Find where the given text appears and provide that cell's center as [x, y] coordinate. 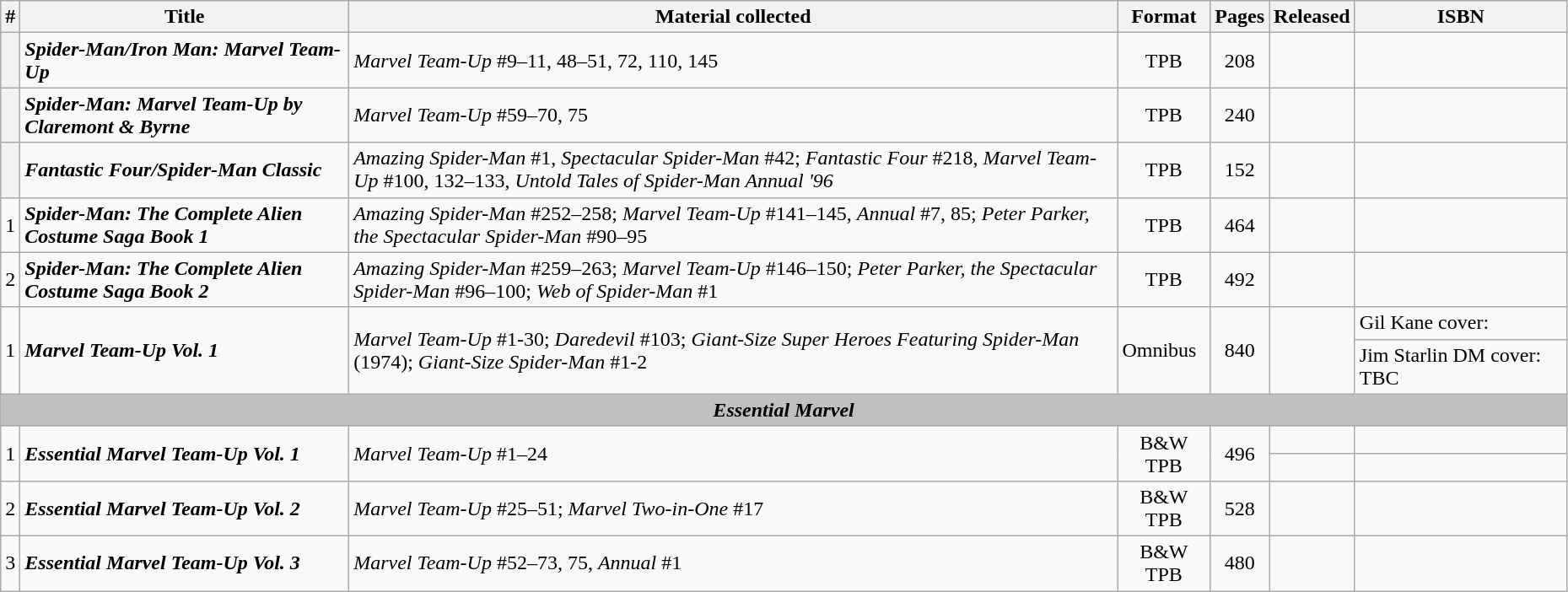
Gil Kane cover: [1461, 323]
Title [185, 17]
Marvel Team-Up #1–24 [734, 454]
Spider-Man: The Complete Alien Costume Saga Book 1 [185, 224]
496 [1240, 454]
Essential Marvel Team-Up Vol. 3 [185, 563]
Jim Starlin DM cover: TBC [1461, 366]
464 [1240, 224]
Essential Marvel Team-Up Vol. 2 [185, 508]
Marvel Team-Up #52–73, 75, Annual #1 [734, 563]
Amazing Spider-Man #1, Spectacular Spider-Man #42; Fantastic Four #218, Marvel Team-Up #100, 132–133, Untold Tales of Spider-Man Annual '96 [734, 170]
Spider-Man: Marvel Team-Up by Claremont & Byrne [185, 115]
Format [1164, 17]
240 [1240, 115]
152 [1240, 170]
# [10, 17]
3 [10, 563]
840 [1240, 351]
208 [1240, 61]
492 [1240, 280]
Pages [1240, 17]
Released [1312, 17]
ISBN [1461, 17]
Essential Marvel [784, 410]
Amazing Spider-Man #252–258; Marvel Team-Up #141–145, Annual #7, 85; Peter Parker, the Spectacular Spider-Man #90–95 [734, 224]
528 [1240, 508]
Marvel Team-Up #1-30; Daredevil #103; Giant-Size Super Heroes Featuring Spider-Man (1974); Giant-Size Spider-Man #1-2 [734, 351]
480 [1240, 563]
Material collected [734, 17]
Omnibus [1164, 351]
Marvel Team-Up #9–11, 48–51, 72, 110, 145 [734, 61]
Marvel Team-Up #59–70, 75 [734, 115]
Spider-Man/Iron Man: Marvel Team-Up [185, 61]
Marvel Team-Up Vol. 1 [185, 351]
Amazing Spider-Man #259–263; Marvel Team-Up #146–150; Peter Parker, the Spectacular Spider-Man #96–100; Web of Spider-Man #1 [734, 280]
Marvel Team-Up #25–51; Marvel Two-in-One #17 [734, 508]
Fantastic Four/Spider-Man Classic [185, 170]
Essential Marvel Team-Up Vol. 1 [185, 454]
Spider-Man: The Complete Alien Costume Saga Book 2 [185, 280]
